Provide the (x, y) coordinate of the cell's center where the given text is located.  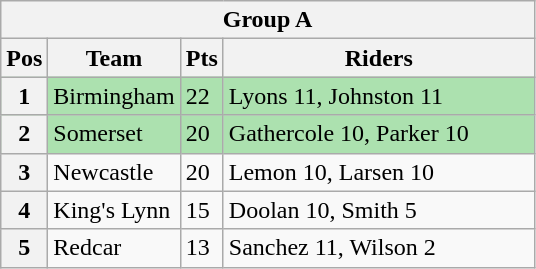
3 (24, 172)
King's Lynn (114, 210)
Lyons 11, Johnston 11 (378, 96)
Pts (202, 58)
Somerset (114, 134)
Group A (268, 20)
Birmingham (114, 96)
Newcastle (114, 172)
15 (202, 210)
5 (24, 248)
22 (202, 96)
Lemon 10, Larsen 10 (378, 172)
2 (24, 134)
Pos (24, 58)
Gathercole 10, Parker 10 (378, 134)
4 (24, 210)
Team (114, 58)
13 (202, 248)
Sanchez 11, Wilson 2 (378, 248)
Doolan 10, Smith 5 (378, 210)
Redcar (114, 248)
Riders (378, 58)
1 (24, 96)
